Scan for the cell matching the given text and deliver its [X, Y] coordinate at center. 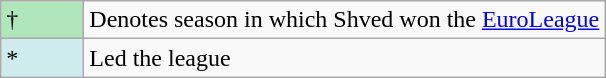
* [42, 58]
Led the league [344, 58]
† [42, 20]
Denotes season in which Shved won the EuroLeague [344, 20]
